Determine the (x, y) coordinate at the center of the cell enclosing the given text.  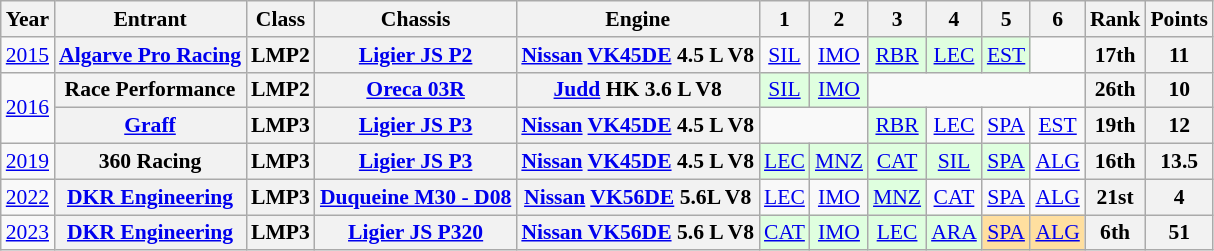
6 (1057, 19)
2 (839, 19)
2019 (28, 162)
21st (1116, 197)
11 (1179, 55)
26th (1116, 90)
Oreca 03R (416, 90)
Graff (150, 126)
Ligier JS P2 (416, 55)
6th (1116, 233)
2023 (28, 233)
10 (1179, 90)
Class (280, 19)
Points (1179, 19)
51 (1179, 233)
1 (784, 19)
2015 (28, 55)
13.5 (1179, 162)
Nissan VK56DE 5.6 L V8 (638, 233)
3 (897, 19)
Algarve Pro Racing (150, 55)
Engine (638, 19)
Rank (1116, 19)
2022 (28, 197)
360 Racing (150, 162)
19th (1116, 126)
Entrant (150, 19)
Year (28, 19)
17th (1116, 55)
Judd HK 3.6 L V8 (638, 90)
Ligier JS P320 (416, 233)
Chassis (416, 19)
Race Performance (150, 90)
5 (1006, 19)
Nissan VK56DE 5.6L V8 (638, 197)
ARA (954, 233)
16th (1116, 162)
2016 (28, 108)
12 (1179, 126)
Duqueine M30 - D08 (416, 197)
